Determine the (X, Y) coordinate at the center of the cell enclosing the given text.  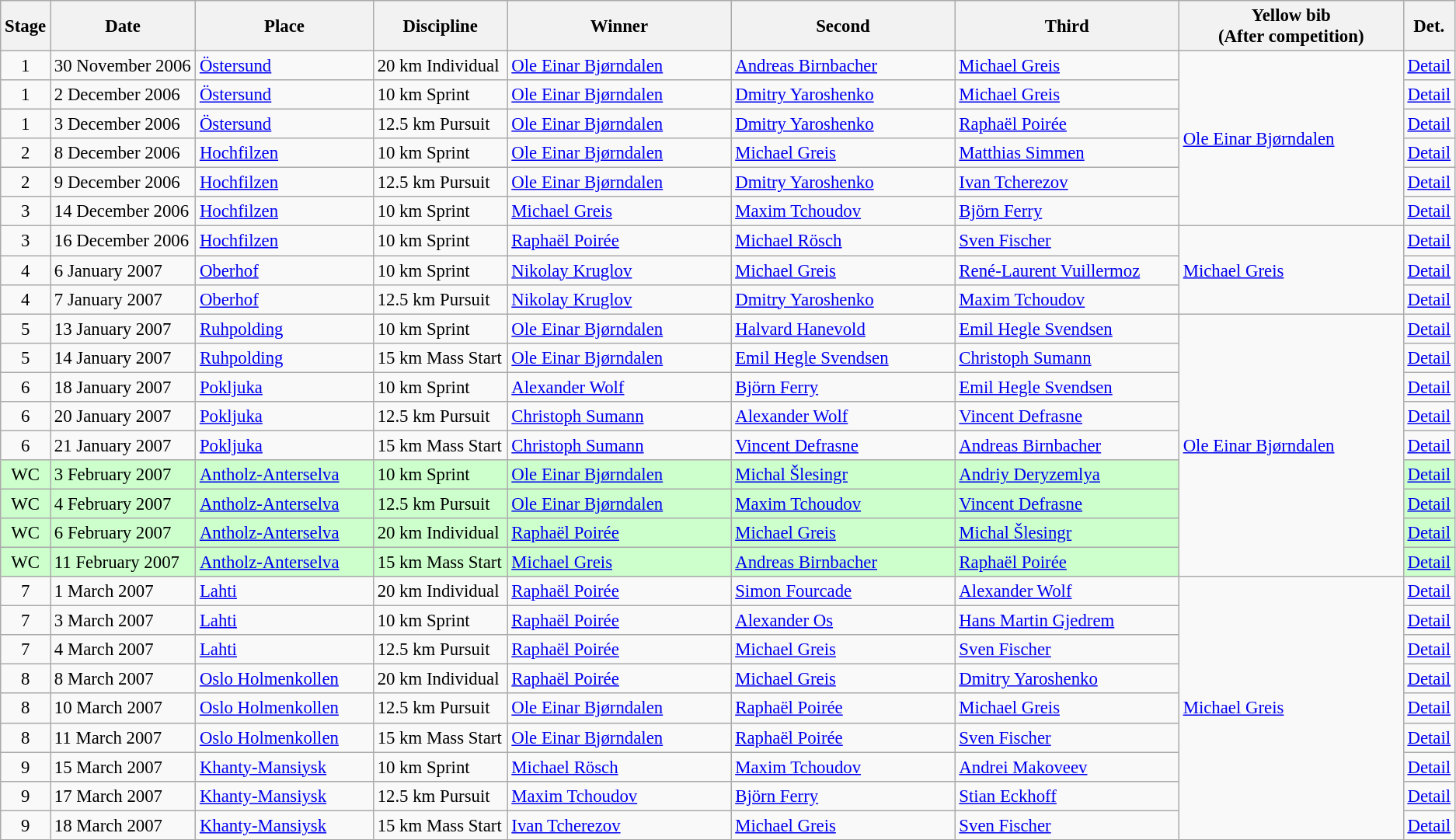
Stian Eckhoff (1067, 796)
3 February 2007 (123, 475)
4 February 2007 (123, 504)
3 December 2006 (123, 124)
Third (1067, 26)
Date (123, 26)
16 December 2006 (123, 241)
8 March 2007 (123, 679)
14 January 2007 (123, 357)
20 January 2007 (123, 417)
1 March 2007 (123, 591)
11 March 2007 (123, 737)
Second (843, 26)
Halvard Hanevold (843, 329)
15 March 2007 (123, 767)
Det. (1429, 26)
9 December 2006 (123, 183)
Winner (619, 26)
18 January 2007 (123, 387)
Yellow bib (After competition) (1291, 26)
4 March 2007 (123, 650)
14 December 2006 (123, 212)
Hans Martin Gjedrem (1067, 621)
Simon Fourcade (843, 591)
Andrei Makoveev (1067, 767)
11 February 2007 (123, 563)
Stage (26, 26)
21 January 2007 (123, 445)
17 March 2007 (123, 796)
3 March 2007 (123, 621)
Matthias Simmen (1067, 153)
Andriy Deryzemlya (1067, 475)
13 January 2007 (123, 329)
Alexander Os (843, 621)
6 February 2007 (123, 533)
6 January 2007 (123, 270)
Discipline (440, 26)
10 March 2007 (123, 709)
8 December 2006 (123, 153)
2 December 2006 (123, 95)
René-Laurent Vuillermoz (1067, 270)
7 January 2007 (123, 299)
Place (284, 26)
18 March 2007 (123, 825)
30 November 2006 (123, 66)
